Return [x, y] of the center of cell containing provided text 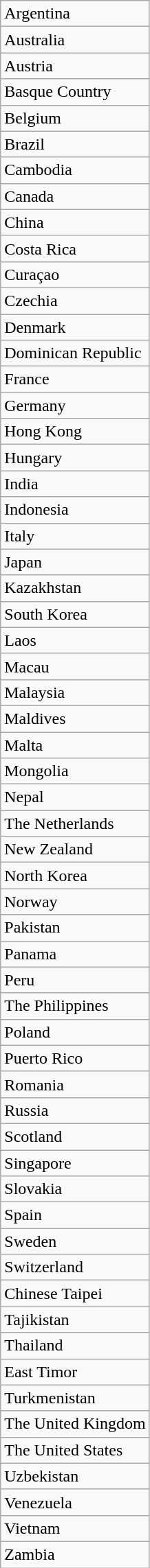
Mongolia [75, 771]
Japan [75, 562]
Pakistan [75, 928]
Zambia [75, 1554]
The United Kingdom [75, 1424]
Uzbekistan [75, 1476]
Basque Country [75, 92]
China [75, 222]
Singapore [75, 1163]
Laos [75, 640]
The Philippines [75, 1006]
Panama [75, 954]
Germany [75, 406]
East Timor [75, 1372]
Hong Kong [75, 432]
Kazakhstan [75, 588]
Belgium [75, 118]
Sweden [75, 1241]
Turkmenistan [75, 1398]
Czechia [75, 301]
New Zealand [75, 850]
The United States [75, 1450]
Scotland [75, 1136]
Malta [75, 745]
Curaçao [75, 274]
India [75, 484]
Indonesia [75, 510]
Spain [75, 1215]
Switzerland [75, 1267]
Dominican Republic [75, 353]
Maldives [75, 718]
North Korea [75, 876]
Norway [75, 902]
Chinese Taipei [75, 1294]
France [75, 379]
Austria [75, 66]
Brazil [75, 144]
Vietnam [75, 1528]
Macau [75, 666]
Russia [75, 1110]
Peru [75, 980]
Costa Rica [75, 248]
Romania [75, 1084]
Tajikistan [75, 1320]
Australia [75, 40]
Hungary [75, 458]
Thailand [75, 1346]
Slovakia [75, 1189]
Italy [75, 536]
Denmark [75, 327]
The Netherlands [75, 823]
Argentina [75, 14]
Puerto Rico [75, 1058]
South Korea [75, 614]
Cambodia [75, 170]
Poland [75, 1032]
Nepal [75, 797]
Canada [75, 196]
Malaysia [75, 692]
Venezuela [75, 1502]
